Find where the given text appears and provide that cell's center as [x, y] coordinate. 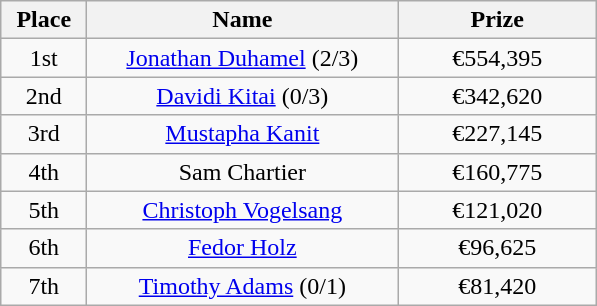
4th [44, 172]
Name [242, 20]
€81,420 [498, 286]
1st [44, 58]
€342,620 [498, 96]
5th [44, 210]
6th [44, 248]
Timothy Adams (0/1) [242, 286]
Jonathan Duhamel (2/3) [242, 58]
2nd [44, 96]
€121,020 [498, 210]
Christoph Vogelsang [242, 210]
Sam Chartier [242, 172]
Mustapha Kanit [242, 134]
Place [44, 20]
€227,145 [498, 134]
€554,395 [498, 58]
€160,775 [498, 172]
Prize [498, 20]
€96,625 [498, 248]
7th [44, 286]
3rd [44, 134]
Fedor Holz [242, 248]
Davidi Kitai (0/3) [242, 96]
